Determine the [X, Y] coordinate at the center of the cell enclosing the given text.  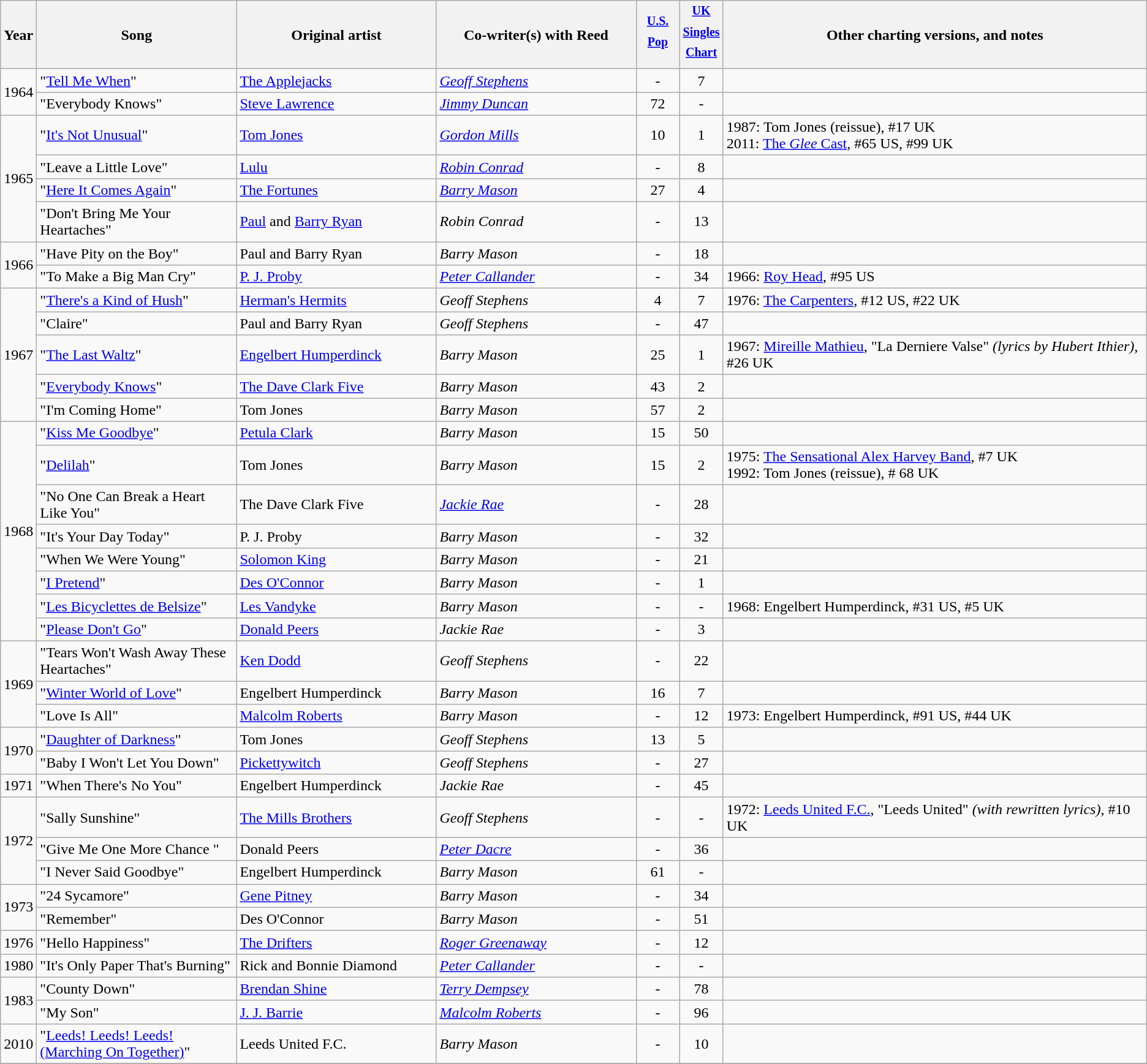
"It's Only Paper That's Burning" [137, 965]
1970 [18, 751]
3 [701, 630]
1976 [18, 942]
1973: Engelbert Humperdinck, #91 US, #44 UK [935, 716]
Co-writer(s) with Reed [536, 35]
J. J. Barrie [336, 1012]
"Love Is All" [137, 716]
Solomon King [336, 559]
"Hello Happiness" [137, 942]
1980 [18, 965]
Steve Lawrence [336, 104]
5 [701, 739]
61 [658, 872]
Roger Greenaway [536, 942]
Ken Dodd [336, 662]
1966: Roy Head, #95 US [935, 277]
Year [18, 35]
"Sally Sunshine" [137, 817]
1966 [18, 265]
28 [701, 505]
"I'm Coming Home" [137, 410]
"Don't Bring Me Your Heartaches" [137, 222]
22 [701, 662]
72 [658, 104]
Brendan Shine [336, 989]
"No One Can Break a Heart Like You" [137, 505]
1976: The Carpenters, #12 US, #22 UK [935, 300]
Les Vandyke [336, 606]
1971 [18, 786]
Herman's Hermits [336, 300]
"There's a Kind of Hush" [137, 300]
"Baby I Won't Let You Down" [137, 763]
"Winter World of Love" [137, 693]
Lulu [336, 167]
47 [701, 323]
"Tell Me When" [137, 80]
"I Pretend" [137, 583]
43 [658, 387]
50 [701, 433]
"When There's No You" [137, 786]
1969 [18, 685]
21 [701, 559]
8 [701, 167]
45 [701, 786]
Gordon Mills [536, 135]
"Les Bicyclettes de Belsize" [137, 606]
"Have Pity on the Boy" [137, 254]
Leeds United F.C. [336, 1044]
2010 [18, 1044]
1965 [18, 178]
36 [701, 849]
The Drifters [336, 942]
Petula Clark [336, 433]
"Leave a Little Love" [137, 167]
16 [658, 693]
1968 [18, 531]
"Here It Comes Again" [137, 191]
"Please Don't Go" [137, 630]
1975: The Sensational Alex Harvey Band, #7 UK1992: Tom Jones (reissue), # 68 UK [935, 464]
Jimmy Duncan [536, 104]
"Kiss Me Goodbye" [137, 433]
"I Never Said Goodbye" [137, 872]
"24 Sycamore" [137, 896]
51 [701, 919]
1973 [18, 907]
"My Son" [137, 1012]
"When We Were Young" [137, 559]
"County Down" [137, 989]
The Applejacks [336, 80]
18 [701, 254]
Original artist [336, 35]
78 [701, 989]
Rick and Bonnie Diamond [336, 965]
1972 [18, 840]
U.S. Pop [658, 35]
25 [658, 355]
1983 [18, 1000]
Other charting versions, and notes [935, 35]
1967: Mireille Mathieu, "La Derniere Valse" (lyrics by Hubert Ithier), #26 UK [935, 355]
"The Last Waltz" [137, 355]
"Tears Won't Wash Away These Heartaches" [137, 662]
Gene Pitney [336, 896]
Song [137, 35]
The Fortunes [336, 191]
"Delilah" [137, 464]
1972: Leeds United F.C., "Leeds United" (with rewritten lyrics), #10 UK [935, 817]
"Claire" [137, 323]
"Daughter of Darkness" [137, 739]
1964 [18, 92]
96 [701, 1012]
1968: Engelbert Humperdinck, #31 US, #5 UK [935, 606]
57 [658, 410]
"It's Your Day Today" [137, 536]
Pickettywitch [336, 763]
The Mills Brothers [336, 817]
32 [701, 536]
1967 [18, 355]
"To Make a Big Man Cry" [137, 277]
"Remember" [137, 919]
Peter Dacre [536, 849]
UK Singles Chart [701, 35]
"Give Me One More Chance " [137, 849]
"Leeds! Leeds! Leeds! (Marching On Together)" [137, 1044]
1987: Tom Jones (reissue), #17 UK2011: The Glee Cast, #65 US, #99 UK [935, 135]
Terry Dempsey [536, 989]
"It's Not Unusual" [137, 135]
